From the cell containing the given text, extract its center point as [X, Y] coordinate. 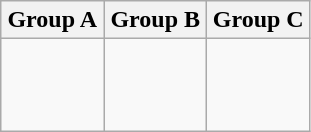
Group B [156, 20]
Group C [258, 20]
Group A [52, 20]
